Search for the cell housing the specified text and yield its (x, y) center coordinate. 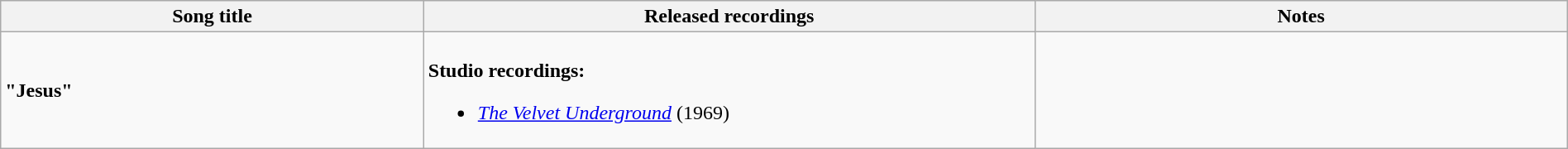
Released recordings (729, 17)
Song title (213, 17)
Notes (1301, 17)
"Jesus" (213, 90)
Studio recordings:The Velvet Underground (1969) (729, 90)
